Find where the given text appears and provide that cell's center as (X, Y) coordinate. 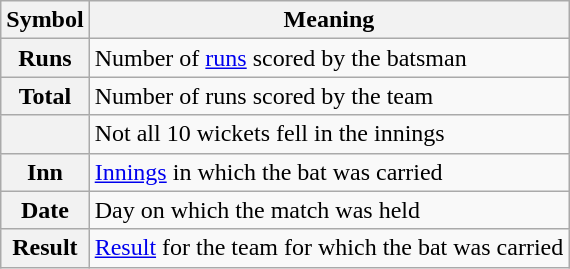
Symbol (45, 20)
Not all 10 wickets fell in the innings (329, 134)
Result for the team for which the bat was carried (329, 248)
Date (45, 210)
Number of runs scored by the batsman (329, 58)
Day on which the match was held (329, 210)
Number of runs scored by the team (329, 96)
Innings in which the bat was carried (329, 172)
Result (45, 248)
Runs (45, 58)
Inn (45, 172)
Meaning (329, 20)
Total (45, 96)
